Search for the cell housing the specified text and yield its (X, Y) center coordinate. 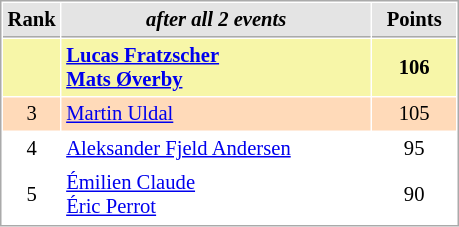
Lucas Fratzscher Mats Øverby (216, 68)
Rank (32, 20)
Émilien Claude Éric Perrot (216, 194)
90 (414, 194)
5 (32, 194)
3 (32, 114)
4 (32, 148)
Aleksander Fjeld Andersen (216, 148)
after all 2 events (216, 20)
Points (414, 20)
105 (414, 114)
106 (414, 68)
95 (414, 148)
Martin Uldal (216, 114)
